Detect which cell encompasses the target text, then output its [x, y] center coordinate. 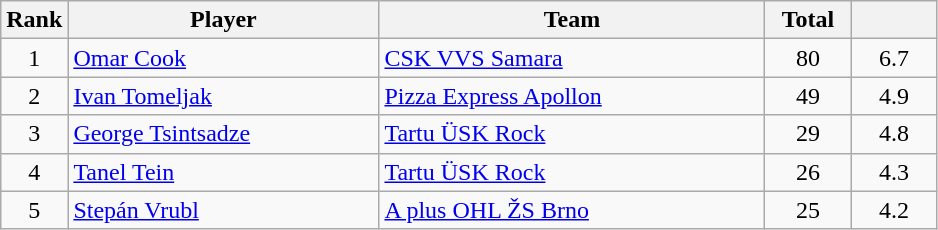
George Tsintsadze [224, 134]
6.7 [894, 58]
Player [224, 20]
Stepán Vrubl [224, 210]
Team [572, 20]
Rank [34, 20]
CSK VVS Samara [572, 58]
49 [808, 96]
4.2 [894, 210]
5 [34, 210]
4.3 [894, 172]
26 [808, 172]
Tanel Tein [224, 172]
80 [808, 58]
Total [808, 20]
A plus OHL ŽS Brno [572, 210]
Ivan Tomeljak [224, 96]
1 [34, 58]
29 [808, 134]
Pizza Express Apollon [572, 96]
4.8 [894, 134]
Omar Cook [224, 58]
2 [34, 96]
4 [34, 172]
25 [808, 210]
3 [34, 134]
4.9 [894, 96]
